Extract the (x, y) coordinate from the center of the cell holding the provided text.  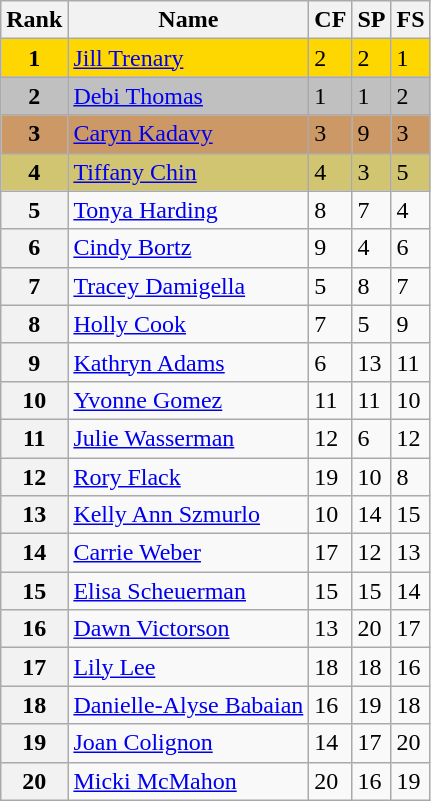
Kelly Ann Szmurlo (188, 515)
Jill Trenary (188, 58)
Rank (34, 20)
Julie Wasserman (188, 438)
Dawn Victorson (188, 629)
Tonya Harding (188, 210)
Carrie Weber (188, 553)
Micki McMahon (188, 781)
Tracey Damigella (188, 286)
SP (372, 20)
Holly Cook (188, 324)
Danielle-Alyse Babaian (188, 705)
Joan Colignon (188, 743)
Caryn Kadavy (188, 134)
Kathryn Adams (188, 362)
Rory Flack (188, 477)
Cindy Bortz (188, 248)
Yvonne Gomez (188, 400)
Elisa Scheuerman (188, 591)
Name (188, 20)
Debi Thomas (188, 96)
FS (410, 20)
CF (330, 20)
Lily Lee (188, 667)
Tiffany Chin (188, 172)
